Detect which cell encompasses the target text, then output its (x, y) center coordinate. 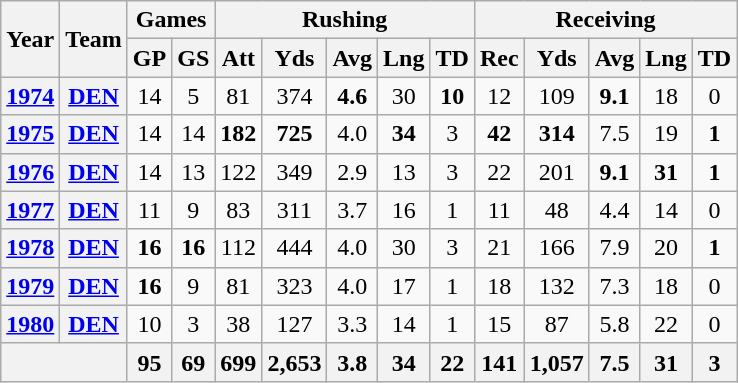
20 (666, 248)
17 (404, 286)
1979 (30, 286)
2,653 (294, 362)
182 (238, 134)
127 (294, 324)
Att (238, 58)
201 (556, 172)
141 (499, 362)
87 (556, 324)
5.8 (614, 324)
42 (499, 134)
Rushing (345, 20)
Games (170, 20)
1974 (30, 96)
122 (238, 172)
4.4 (614, 210)
21 (499, 248)
349 (294, 172)
1978 (30, 248)
Team (94, 39)
1976 (30, 172)
132 (556, 286)
Rec (499, 58)
1980 (30, 324)
699 (238, 362)
1,057 (556, 362)
19 (666, 134)
314 (556, 134)
166 (556, 248)
323 (294, 286)
2.9 (352, 172)
3.3 (352, 324)
12 (499, 96)
374 (294, 96)
3.7 (352, 210)
3.8 (352, 362)
1977 (30, 210)
GS (194, 58)
112 (238, 248)
95 (149, 362)
725 (294, 134)
69 (194, 362)
GP (149, 58)
83 (238, 210)
38 (238, 324)
109 (556, 96)
311 (294, 210)
5 (194, 96)
1975 (30, 134)
48 (556, 210)
Receiving (605, 20)
7.3 (614, 286)
15 (499, 324)
444 (294, 248)
4.6 (352, 96)
Year (30, 39)
7.9 (614, 248)
